Output the (X, Y) coordinate of the center of the cell containing the given text.  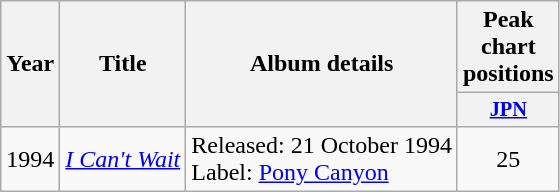
JPN (508, 110)
I Can't Wait (123, 158)
1994 (30, 158)
Album details (322, 64)
Released: 21 October 1994Label: Pony Canyon (322, 158)
Peak chart positions (508, 47)
25 (508, 158)
Year (30, 64)
Title (123, 64)
